Extract the [x, y] coordinate from the center of the cell holding the provided text.  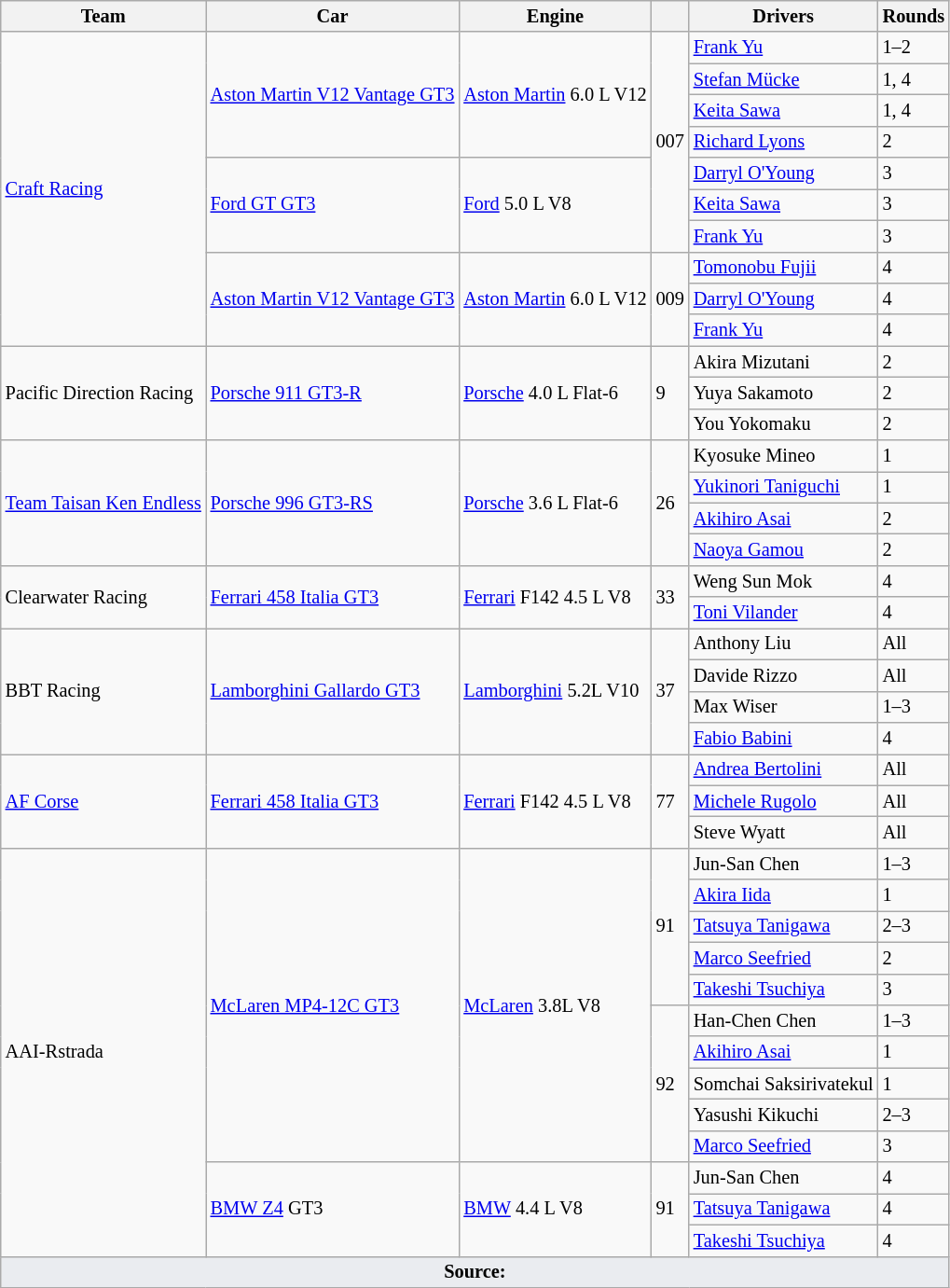
Lamborghini Gallardo GT3 [333, 690]
Ford 5.0 L V8 [555, 205]
Kyosuke Mineo [783, 456]
Drivers [783, 16]
1–2 [914, 48]
Somchai Saksirivatekul [783, 1084]
Lamborghini 5.2L V10 [555, 690]
BBT Racing [103, 690]
Naoya Gamou [783, 549]
Porsche 996 GT3-RS [333, 504]
Ford GT GT3 [333, 205]
AAI-Rstrada [103, 1052]
AF Corse [103, 800]
Yasushi Kikuchi [783, 1115]
Porsche 911 GT3-R [333, 394]
37 [670, 690]
Porsche 3.6 L Flat-6 [555, 504]
McLaren 3.8L V8 [555, 1005]
Fabio Babini [783, 738]
Craft Racing [103, 188]
Weng Sun Mok [783, 581]
BMW 4.4 L V8 [555, 1209]
McLaren MP4-12C GT3 [333, 1005]
Akira Iida [783, 895]
Car [333, 16]
Michele Rugolo [783, 801]
Davide Rizzo [783, 675]
Tomonobu Fujii [783, 268]
Anthony Liu [783, 644]
Pacific Direction Racing [103, 394]
Toni Vilander [783, 613]
9 [670, 394]
007 [670, 142]
Rounds [914, 16]
BMW Z4 GT3 [333, 1209]
Clearwater Racing [103, 597]
Steve Wyatt [783, 832]
92 [670, 1083]
You Yokomaku [783, 424]
33 [670, 597]
Han-Chen Chen [783, 1020]
26 [670, 504]
Source: [475, 1272]
77 [670, 800]
Richard Lyons [783, 142]
Team [103, 16]
Yukinori Taniguchi [783, 487]
Engine [555, 16]
Yuya Sakamoto [783, 393]
Team Taisan Ken Endless [103, 504]
Andrea Bertolini [783, 769]
Stefan Mücke [783, 79]
Max Wiser [783, 707]
009 [670, 298]
Akira Mizutani [783, 362]
Porsche 4.0 L Flat-6 [555, 394]
